Identify which cell holds the provided text, then report its (x, y) central coordinate. 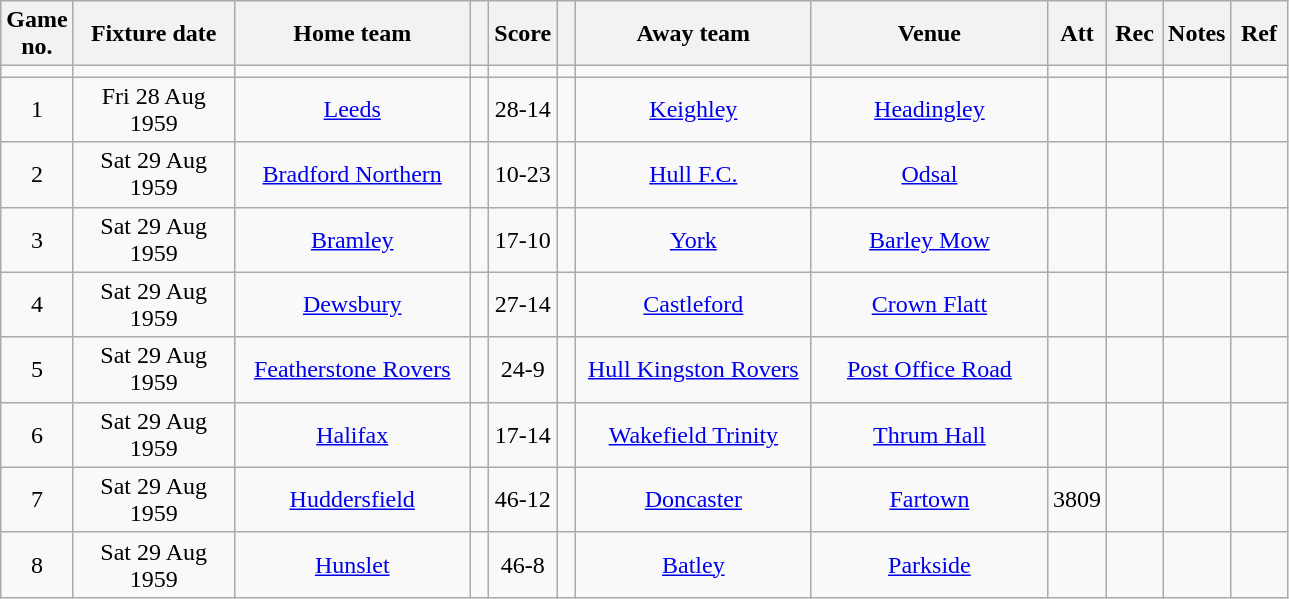
Thrum Hall (929, 434)
Score (523, 34)
24-9 (523, 370)
Parkside (929, 564)
Home team (352, 34)
1 (37, 110)
27-14 (523, 304)
Crown Flatt (929, 304)
Huddersfield (352, 500)
Dewsbury (352, 304)
Att (1076, 34)
Away team (693, 34)
28-14 (523, 110)
Bradford Northern (352, 174)
Batley (693, 564)
Wakefield Trinity (693, 434)
17-10 (523, 240)
Venue (929, 34)
Hull F.C. (693, 174)
Doncaster (693, 500)
Halifax (352, 434)
6 (37, 434)
Featherstone Rovers (352, 370)
46-12 (523, 500)
Ref (1259, 34)
Post Office Road (929, 370)
York (693, 240)
Headingley (929, 110)
Hunslet (352, 564)
2 (37, 174)
Fixture date (154, 34)
17-14 (523, 434)
Leeds (352, 110)
7 (37, 500)
8 (37, 564)
Fri 28 Aug 1959 (154, 110)
Keighley (693, 110)
Game no. (37, 34)
Rec (1135, 34)
4 (37, 304)
Barley Mow (929, 240)
Odsal (929, 174)
3809 (1076, 500)
Bramley (352, 240)
10-23 (523, 174)
5 (37, 370)
46-8 (523, 564)
Notes (1197, 34)
Hull Kingston Rovers (693, 370)
Castleford (693, 304)
Fartown (929, 500)
3 (37, 240)
